Pinpoint the cell where the given text exists, returning its [X, Y] midpoint coordinate. 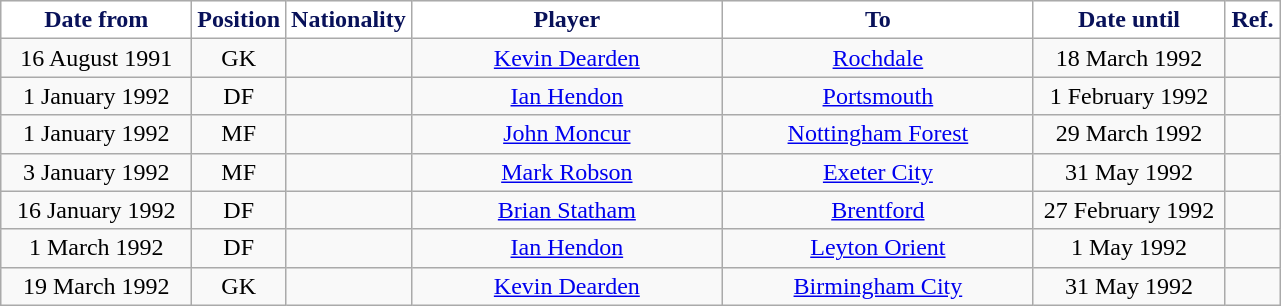
Brian Statham [566, 210]
To [878, 20]
18 March 1992 [1128, 58]
16 August 1991 [96, 58]
Exeter City [878, 172]
Date until [1128, 20]
1 March 1992 [96, 248]
1 May 1992 [1128, 248]
Ref. [1252, 20]
Mark Robson [566, 172]
Birmingham City [878, 286]
1 February 1992 [1128, 96]
Nottingham Forest [878, 134]
Date from [96, 20]
19 March 1992 [96, 286]
Brentford [878, 210]
Nationality [349, 20]
Player [566, 20]
16 January 1992 [96, 210]
Rochdale [878, 58]
Leyton Orient [878, 248]
27 February 1992 [1128, 210]
Portsmouth [878, 96]
Position [239, 20]
3 January 1992 [96, 172]
29 March 1992 [1128, 134]
John Moncur [566, 134]
